Locate the cell with the specified text and output its [X, Y] center coordinate. 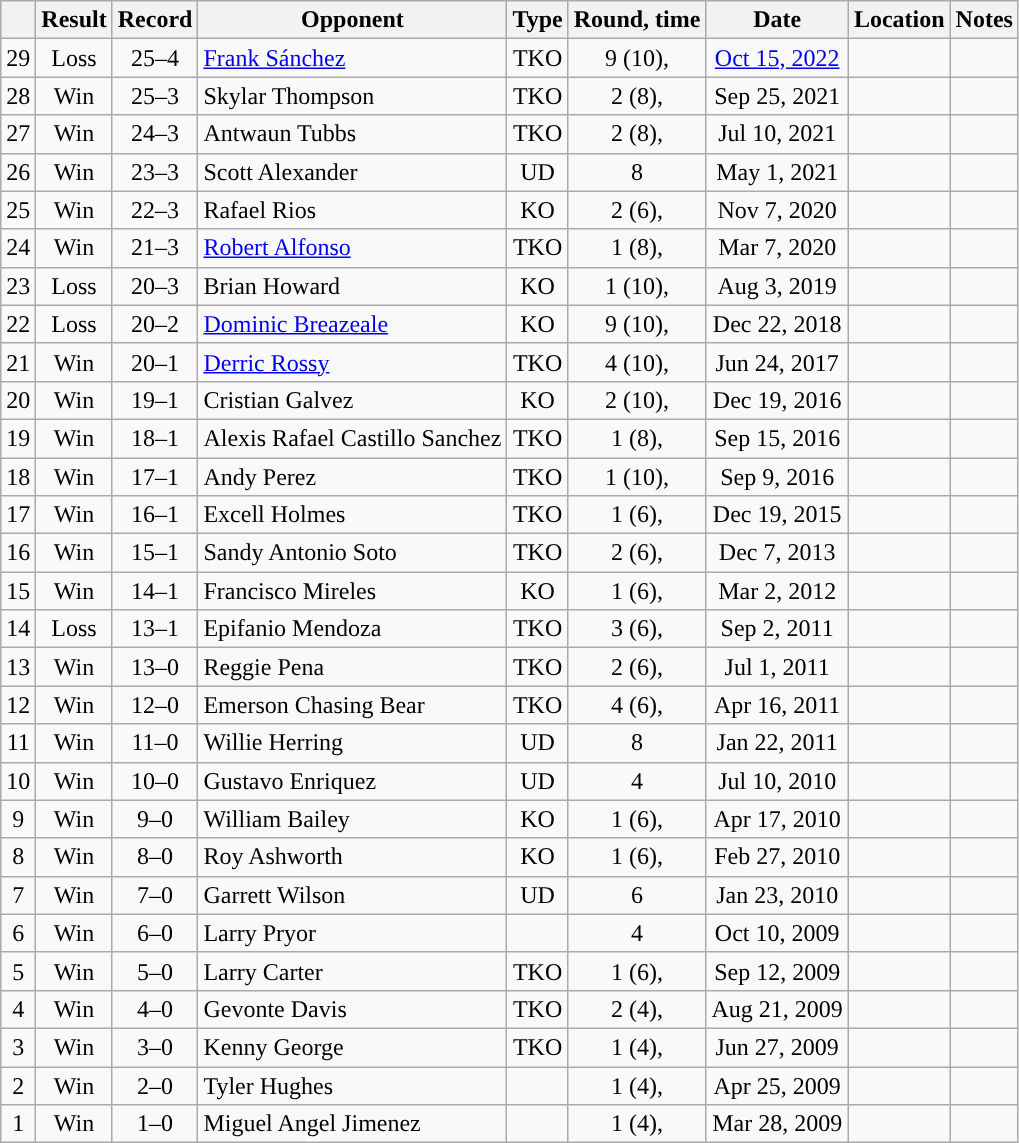
19 [18, 438]
25–4 [155, 58]
Gustavo Enriquez [352, 781]
Willie Herring [352, 743]
29 [18, 58]
5–0 [155, 971]
22–3 [155, 210]
18–1 [155, 438]
Sep 15, 2016 [777, 438]
Aug 3, 2019 [777, 286]
Antwaun Tubbs [352, 134]
Jan 23, 2010 [777, 895]
Larry Pryor [352, 933]
16 [18, 553]
Epifanio Mendoza [352, 629]
8–0 [155, 857]
7 [18, 895]
11–0 [155, 743]
May 1, 2021 [777, 172]
26 [18, 172]
Dec 19, 2015 [777, 515]
Mar 2, 2012 [777, 591]
Reggie Pena [352, 667]
9–0 [155, 819]
Location [899, 20]
Sandy Antonio Soto [352, 553]
Aug 21, 2009 [777, 1009]
Type [538, 20]
Apr 17, 2010 [777, 819]
17 [18, 515]
20–1 [155, 362]
Jul 10, 2010 [777, 781]
13 [18, 667]
10–0 [155, 781]
2 [18, 1085]
Jun 27, 2009 [777, 1047]
Derric Rossy [352, 362]
17–1 [155, 477]
Larry Carter [352, 971]
6–0 [155, 933]
Miguel Angel Jimenez [352, 1124]
23 [18, 286]
Jan 22, 2011 [777, 743]
12 [18, 705]
Francisco Mireles [352, 591]
Rafael Rios [352, 210]
27 [18, 134]
Excell Holmes [352, 515]
13–1 [155, 629]
Dominic Breazeale [352, 324]
4 (6), [637, 705]
25 [18, 210]
Sep 12, 2009 [777, 971]
3–0 [155, 1047]
Mar 28, 2009 [777, 1124]
14–1 [155, 591]
Record [155, 20]
10 [18, 781]
20–2 [155, 324]
25–3 [155, 96]
1 [18, 1124]
Jul 1, 2011 [777, 667]
2 (10), [637, 400]
Brian Howard [352, 286]
Scott Alexander [352, 172]
9 [18, 819]
20 [18, 400]
Apr 25, 2009 [777, 1085]
William Bailey [352, 819]
Sep 9, 2016 [777, 477]
Tyler Hughes [352, 1085]
16–1 [155, 515]
Date [777, 20]
22 [18, 324]
3 (6), [637, 629]
Frank Sánchez [352, 58]
Garrett Wilson [352, 895]
13–0 [155, 667]
Nov 7, 2020 [777, 210]
Oct 15, 2022 [777, 58]
Jun 24, 2017 [777, 362]
Alexis Rafael Castillo Sanchez [352, 438]
21–3 [155, 248]
Dec 19, 2016 [777, 400]
Oct 10, 2009 [777, 933]
15–1 [155, 553]
Robert Alfonso [352, 248]
19–1 [155, 400]
3 [18, 1047]
Andy Perez [352, 477]
Dec 7, 2013 [777, 553]
5 [18, 971]
Skylar Thompson [352, 96]
Dec 22, 2018 [777, 324]
24 [18, 248]
21 [18, 362]
2 (4), [637, 1009]
2–0 [155, 1085]
28 [18, 96]
15 [18, 591]
Sep 25, 2021 [777, 96]
12–0 [155, 705]
18 [18, 477]
Gevonte Davis [352, 1009]
14 [18, 629]
1–0 [155, 1124]
4 (10), [637, 362]
11 [18, 743]
Opponent [352, 20]
Kenny George [352, 1047]
Notes [984, 20]
Jul 10, 2021 [777, 134]
24–3 [155, 134]
Emerson Chasing Bear [352, 705]
Round, time [637, 20]
7–0 [155, 895]
Mar 7, 2020 [777, 248]
20–3 [155, 286]
4–0 [155, 1009]
Cristian Galvez [352, 400]
Feb 27, 2010 [777, 857]
Result [74, 20]
23–3 [155, 172]
Sep 2, 2011 [777, 629]
Apr 16, 2011 [777, 705]
Roy Ashworth [352, 857]
